Return [x, y] of the center of cell containing provided text 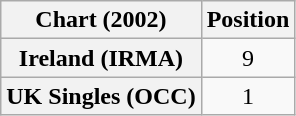
1 [248, 96]
UK Singles (OCC) [101, 96]
Chart (2002) [101, 20]
Position [248, 20]
9 [248, 58]
Ireland (IRMA) [101, 58]
